Return [X, Y] of the center of cell containing provided text 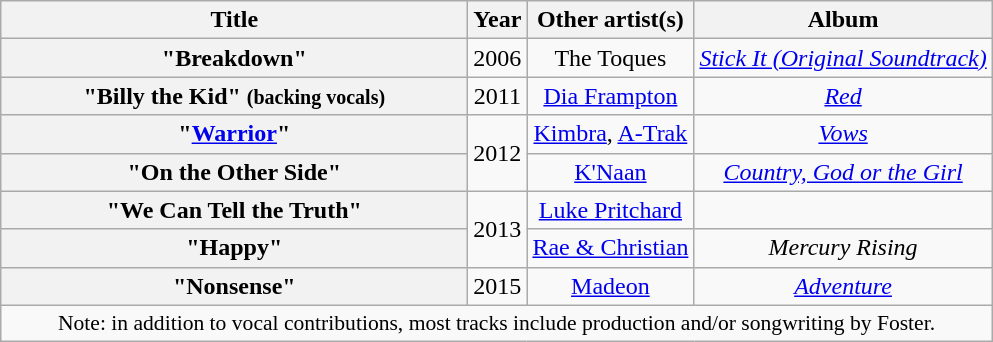
Other artist(s) [610, 20]
Stick It (Original Soundtrack) [843, 58]
"Nonsense" [234, 286]
Note: in addition to vocal contributions, most tracks include production and/or songwriting by Foster. [497, 323]
"We Can Tell the Truth" [234, 210]
Dia Frampton [610, 96]
The Toques [610, 58]
"Happy" [234, 248]
Title [234, 20]
2012 [498, 153]
Album [843, 20]
Year [498, 20]
Country, God or the Girl [843, 172]
Luke Pritchard [610, 210]
2011 [498, 96]
Red [843, 96]
Mercury Rising [843, 248]
Kimbra, A-Trak [610, 134]
"Warrior" [234, 134]
2013 [498, 229]
"Billy the Kid" (backing vocals) [234, 96]
K'Naan [610, 172]
Adventure [843, 286]
2015 [498, 286]
Vows [843, 134]
Rae & Christian [610, 248]
Madeon [610, 286]
"On the Other Side" [234, 172]
2006 [498, 58]
"Breakdown" [234, 58]
